Find where the given text appears and provide that cell's center as (x, y) coordinate. 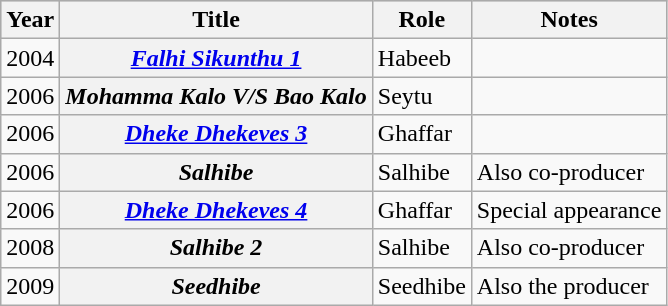
Dheke Dhekeves 4 (216, 210)
Notes (569, 20)
Special appearance (569, 210)
Role (422, 20)
Habeeb (422, 58)
Seytu (422, 96)
2004 (30, 58)
2008 (30, 248)
Falhi Sikunthu 1 (216, 58)
Year (30, 20)
Title (216, 20)
2009 (30, 286)
Also the producer (569, 286)
Mohamma Kalo V/S Bao Kalo (216, 96)
Salhibe 2 (216, 248)
Dheke Dhekeves 3 (216, 134)
